Search for the cell housing the specified text and yield its [x, y] center coordinate. 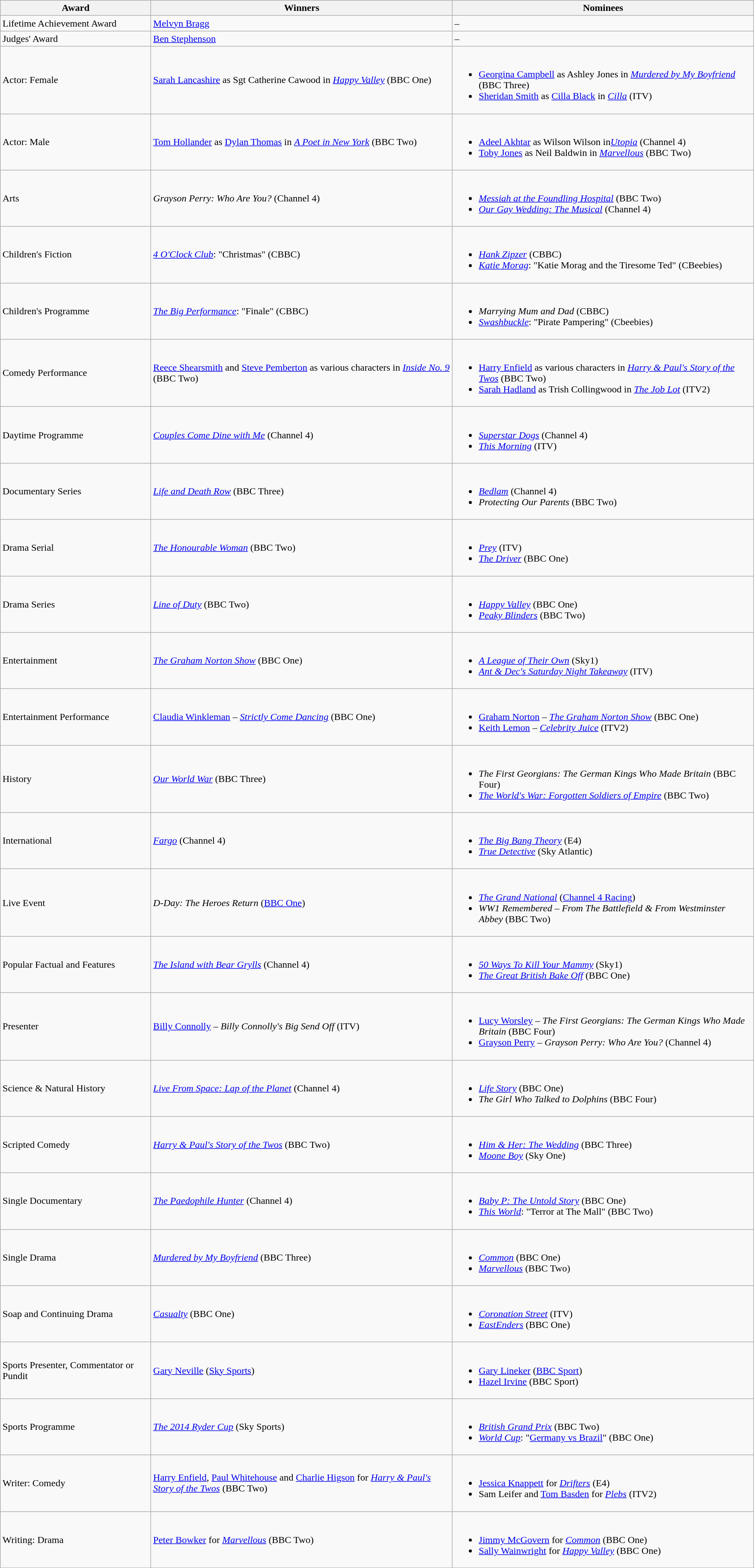
Hank Zipzer (CBBC)Katie Morag: "Katie Morag and the Tiresome Ted" (CBeebies) [603, 255]
Prey (ITV)The Driver (BBC One) [603, 548]
Sports Programme [76, 1427]
Him & Her: The Wedding (BBC Three)Moone Boy (Sky One) [603, 1145]
Fargo (Channel 4) [302, 841]
Entertainment Performance [76, 717]
Life Story (BBC One)The Girl Who Talked to Dolphins (BBC Four) [603, 1088]
Sarah Lancashire as Sgt Catherine Cawood in Happy Valley (BBC One) [302, 80]
Actor: Male [76, 142]
Our World War (BBC Three) [302, 779]
Reece Shearsmith and Steve Pemberton as various characters in Inside No. 9 (BBC Two) [302, 373]
British Grand Prix (BBC Two)World Cup: "Germany vs Brazil" (BBC One) [603, 1427]
Actor: Female [76, 80]
Gary Lineker (BBC Sport)Hazel Irvine (BBC Sport) [603, 1370]
Presenter [76, 1027]
Drama Serial [76, 548]
Baby P: The Untold Story (BBC One)This World: "Terror at The Mall" (BBC Two) [603, 1201]
Popular Factual and Features [76, 964]
Documentary Series [76, 491]
Adeel Akhtar as Wilson Wilson inUtopia (Channel 4)Toby Jones as Neil Baldwin in Marvellous (BBC Two) [603, 142]
Single Documentary [76, 1201]
Happy Valley (BBC One)Peaky Blinders (BBC Two) [603, 604]
The Big Performance: "Finale" (CBBC) [302, 311]
The Honourable Woman (BBC Two) [302, 548]
4 O'Clock Club: "Christmas" (CBBC) [302, 255]
Writing: Drama [76, 1540]
Single Drama [76, 1257]
Arts [76, 198]
Couples Come Dine with Me (Channel 4) [302, 435]
Gary Neville (Sky Sports) [302, 1370]
Ben Stephenson [302, 39]
Live Event [76, 902]
Line of Duty (BBC Two) [302, 604]
Life and Death Row (BBC Three) [302, 491]
Children's Fiction [76, 255]
Common (BBC One)Marvellous (BBC Two) [603, 1257]
A League of Their Own (Sky1)Ant & Dec's Saturday Night Takeaway (ITV) [603, 661]
Sports Presenter, Commentator or Pundit [76, 1370]
Peter Bowker for Marvellous (BBC Two) [302, 1540]
Soap and Continuing Drama [76, 1314]
Harry & Paul's Story of the Twos (BBC Two) [302, 1145]
International [76, 841]
50 Ways To Kill Your Mammy (Sky1)The Great British Bake Off (BBC One) [603, 964]
Scripted Comedy [76, 1145]
The Island with Bear Grylls (Channel 4) [302, 964]
The First Georgians: The German Kings Who Made Britain (BBC Four)The World's War: Forgotten Soldiers of Empire (BBC Two) [603, 779]
Murdered by My Boyfriend (BBC Three) [302, 1257]
D-Day: The Heroes Return (BBC One) [302, 902]
Tom Hollander as Dylan Thomas in A Poet in New York (BBC Two) [302, 142]
Claudia Winkleman – Strictly Come Dancing (BBC One) [302, 717]
Children's Programme [76, 311]
Bedlam (Channel 4)Protecting Our Parents (BBC Two) [603, 491]
Messiah at the Foundling Hospital (BBC Two)Our Gay Wedding: The Musical (Channel 4) [603, 198]
Live From Space: Lap of the Planet (Channel 4) [302, 1088]
Harry Enfield, Paul Whitehouse and Charlie Higson for Harry & Paul's Story of the Twos (BBC Two) [302, 1483]
Melvyn Bragg [302, 23]
Entertainment [76, 661]
Winners [302, 8]
Drama Series [76, 604]
Writer: Comedy [76, 1483]
Lucy Worsley – The First Georgians: The German Kings Who Made Britain (BBC Four)Grayson Perry – Grayson Perry: Who Are You? (Channel 4) [603, 1027]
The Paedophile Hunter (Channel 4) [302, 1201]
History [76, 779]
The Grand National (Channel 4 Racing)WW1 Remembered – From The Battlefield & From Westminster Abbey (BBC Two) [603, 902]
Comedy Performance [76, 373]
Nominees [603, 8]
Harry Enfield as various characters in Harry & Paul's Story of the Twos (BBC Two)Sarah Hadland as Trish Collingwood in The Job Lot (ITV2) [603, 373]
Judges' Award [76, 39]
Marrying Mum and Dad (CBBC)Swashbuckle: "Pirate Pampering" (Cbeebies) [603, 311]
Graham Norton – The Graham Norton Show (BBC One)Keith Lemon – Celebrity Juice (ITV2) [603, 717]
Lifetime Achievement Award [76, 23]
Grayson Perry: Who Are You? (Channel 4) [302, 198]
Jessica Knappett for Drifters (E4)Sam Leifer and Tom Basden for Plebs (ITV2) [603, 1483]
Daytime Programme [76, 435]
Georgina Campbell as Ashley Jones in Murdered by My Boyfriend (BBC Three)Sheridan Smith as Cilla Black in Cilla (ITV) [603, 80]
Coronation Street (ITV)EastEnders (BBC One) [603, 1314]
Billy Connolly – Billy Connolly's Big Send Off (ITV) [302, 1027]
Superstar Dogs (Channel 4)This Morning (ITV) [603, 435]
The Graham Norton Show (BBC One) [302, 661]
Casualty (BBC One) [302, 1314]
The Big Bang Theory (E4)True Detective (Sky Atlantic) [603, 841]
Award [76, 8]
The 2014 Ryder Cup (Sky Sports) [302, 1427]
Science & Natural History [76, 1088]
Jimmy McGovern for Common (BBC One)Sally Wainwright for Happy Valley (BBC One) [603, 1540]
